Find where the given text appears and provide that cell's center as (X, Y) coordinate. 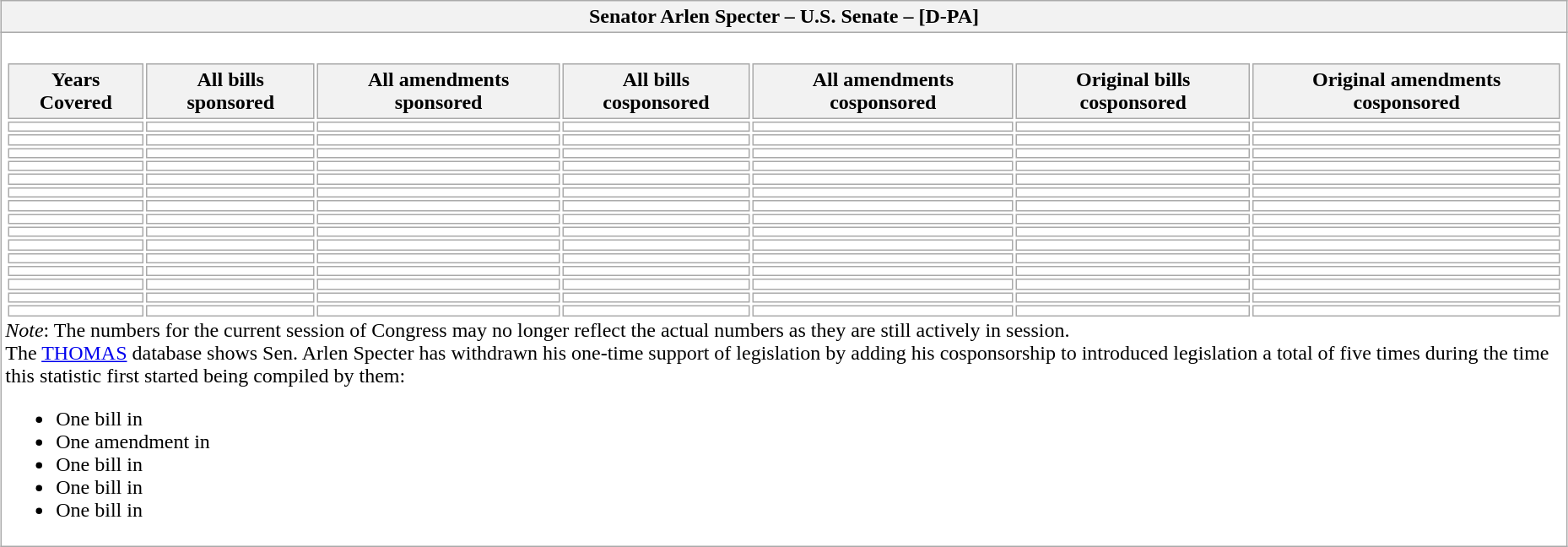
All amendments sponsored (439, 91)
Original amendments cosponsored (1407, 91)
All amendments cosponsored (883, 91)
Original bills cosponsored (1133, 91)
Years Covered (76, 91)
All bills sponsored (230, 91)
All bills cosponsored (657, 91)
Senator Arlen Specter – U.S. Senate – [D-PA] (785, 17)
